Return (x, y) of the center of cell containing provided text 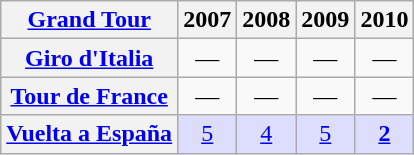
2007 (208, 20)
2 (384, 134)
Vuelta a España (90, 134)
Giro d'Italia (90, 58)
2009 (326, 20)
2010 (384, 20)
Grand Tour (90, 20)
4 (266, 134)
Tour de France (90, 96)
2008 (266, 20)
